Search for the cell housing the specified text and yield its [x, y] center coordinate. 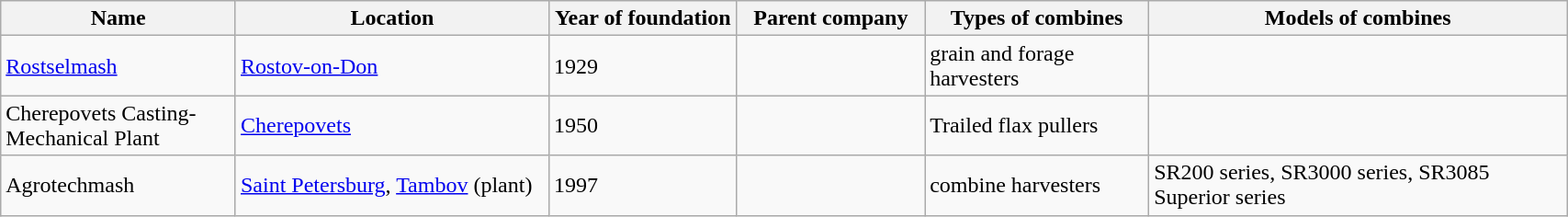
Agrotechmash [118, 186]
1950 [643, 125]
Parent company [830, 18]
Cherepovets Casting-Mechanical Plant [118, 125]
Cherepovets [391, 125]
Rostselmash [118, 66]
Name [118, 18]
Rostov-on-Don [391, 66]
grain and forage harvesters [1037, 66]
Year of foundation [643, 18]
Models of combines [1358, 18]
Trailed flax pullers [1037, 125]
Saint Petersburg, Tambov (plant) [391, 186]
1997 [643, 186]
SR200 series, SR3000 series, SR3085 Superior series [1358, 186]
Types of combines [1037, 18]
Location [391, 18]
1929 [643, 66]
combine harvesters [1037, 186]
